Find where the given text appears and provide that cell's center as [x, y] coordinate. 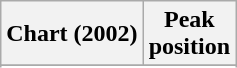
Peakposition [189, 34]
Chart (2002) [72, 34]
